Extract the [x, y] coordinate from the center of the cell holding the provided text.  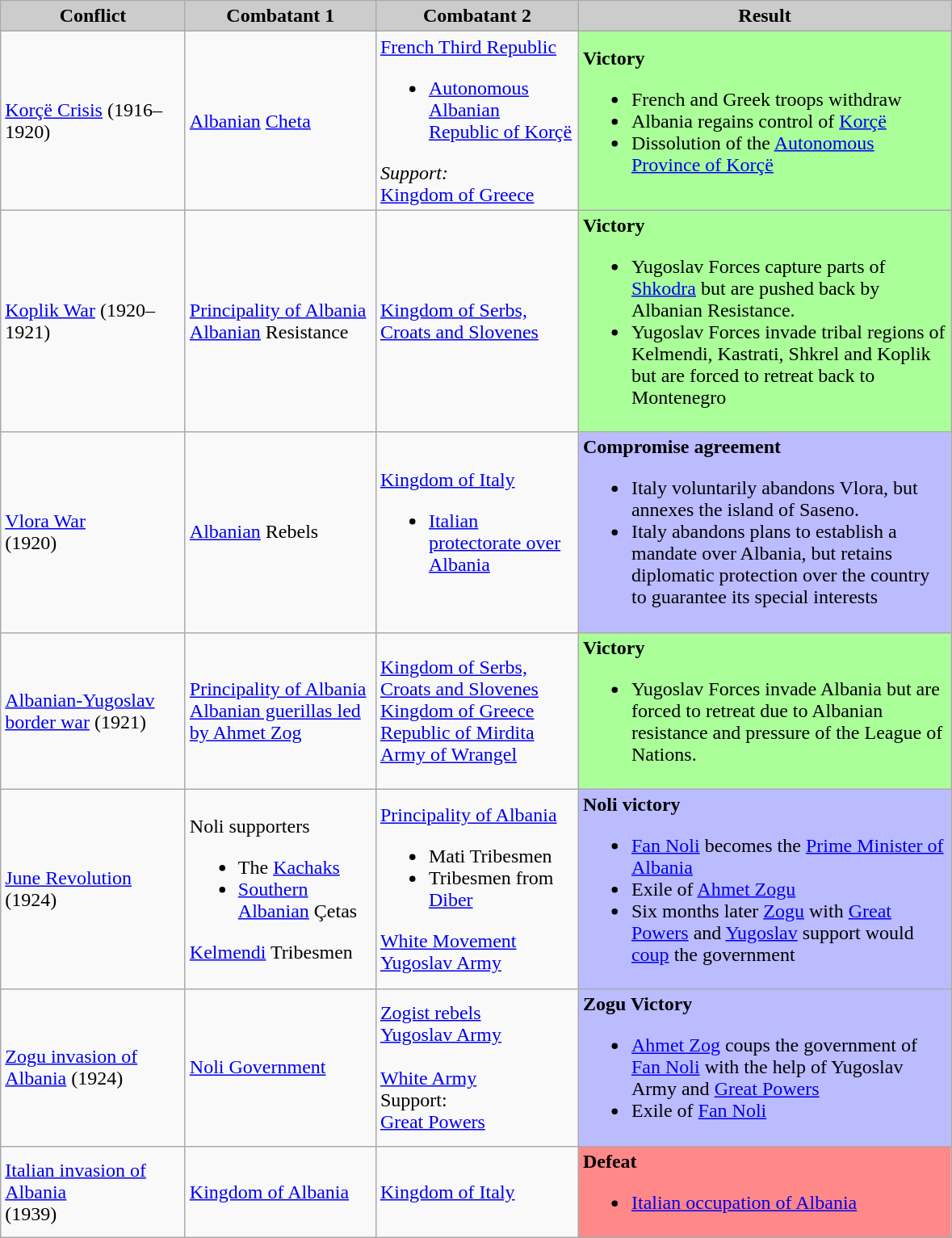
Kingdom of Italy [476, 1192]
Korçë Crisis (1916–1920) [94, 121]
Zogu invasion of Albania (1924) [94, 1068]
Koplik War (1920–1921) [94, 321]
Conflict [94, 16]
DefeatItalian occupation of Albania [764, 1192]
Noli Government [280, 1068]
June Revolution (1924) [94, 889]
VictoryYugoslav Forces invade Albania but are forced to retreat due to Albanian resistance and pressure of the League of Nations. [764, 711]
Combatant 2 [476, 16]
Principality of Albania Albanian guerillas led by Ahmet Zog [280, 711]
Vlora War(1920) [94, 532]
Kingdom of Albania [280, 1192]
VictoryFrench and Greek troops withdrawAlbania regains control of KorçëDissolution of the Autonomous Province of Korçë [764, 121]
Albanian Rebels [280, 532]
Combatant 1 [280, 16]
Albanian Cheta [280, 121]
Kingdom of Serbs, Croats and Slovenes [476, 321]
Italian invasion of Albania(1939) [94, 1192]
Zogu VictoryAhmet Zog coups the government of Fan Noli with the help of Yugoslav Army and Great PowersExile of Fan Noli [764, 1068]
Kingdom of Italy Italian protectorate over Albania [476, 532]
Kingdom of Serbs, Croats and Slovenes Kingdom of Greece Republic of Mirdita Army of Wrangel [476, 711]
Result [764, 16]
Zogist rebels Yugoslav Army White Army Support: Great Powers [476, 1068]
Albanian-Yugoslav border war (1921) [94, 711]
French Third Republic Autonomous Albanian Republic of KorçëSupport: Kingdom of Greece [476, 121]
Noli supportersThe KachaksSouthern Albanian ÇetasKelmendi Tribesmen [280, 889]
Principality of AlbaniaMati TribesmenTribesmen from Diber White Movement Yugoslav Army [476, 889]
Principality of Albania Albanian Resistance [280, 321]
